Provide the (X, Y) coordinate of the cell's center where the given text is located.  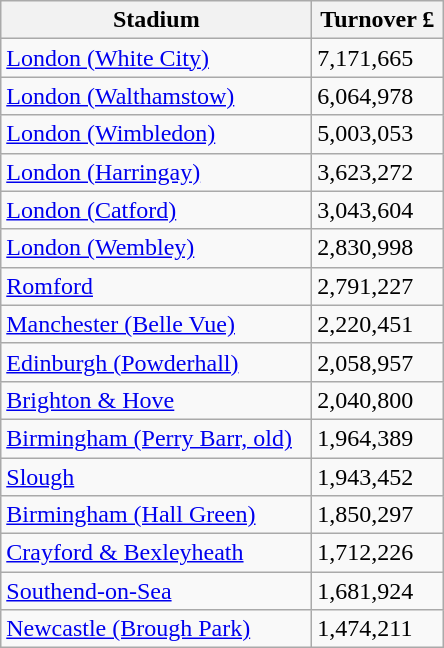
London (Wimbledon) (156, 134)
2,058,957 (378, 362)
London (Wembley) (156, 248)
1,850,297 (378, 515)
London (Harringay) (156, 172)
Newcastle (Brough Park) (156, 629)
Stadium (156, 20)
London (Walthamstow) (156, 96)
Birmingham (Perry Barr, old) (156, 438)
5,003,053 (378, 134)
3,043,604 (378, 210)
Romford (156, 286)
1,474,211 (378, 629)
1,964,389 (378, 438)
6,064,978 (378, 96)
2,830,998 (378, 248)
3,623,272 (378, 172)
1,943,452 (378, 477)
Southend-on-Sea (156, 591)
London (White City) (156, 58)
Turnover £ (378, 20)
1,681,924 (378, 591)
Slough (156, 477)
7,171,665 (378, 58)
Crayford & Bexleyheath (156, 553)
1,712,226 (378, 553)
Manchester (Belle Vue) (156, 324)
London (Catford) (156, 210)
Brighton & Hove (156, 400)
Birmingham (Hall Green) (156, 515)
2,040,800 (378, 400)
2,220,451 (378, 324)
2,791,227 (378, 286)
Edinburgh (Powderhall) (156, 362)
